Detect which cell encompasses the target text, then output its [X, Y] center coordinate. 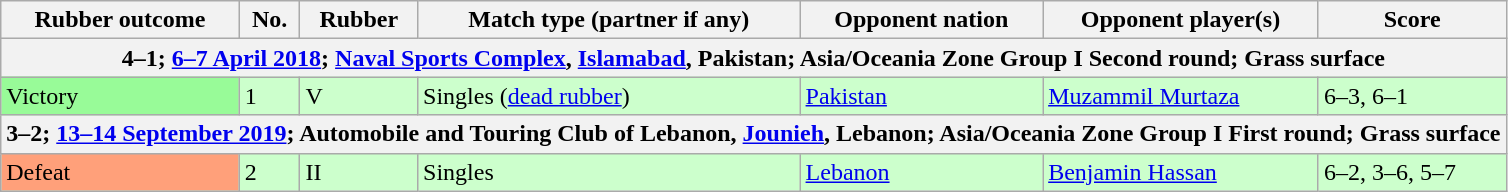
Singles (dead rubber) [610, 96]
Muzammil Murtaza [1181, 96]
Rubber [359, 20]
Defeat [120, 172]
Rubber outcome [120, 20]
V [359, 96]
Victory [120, 96]
3–2; 13–14 September 2019; Automobile and Touring Club of Lebanon, Jounieh, Lebanon; Asia/Oceania Zone Group I First round; Grass surface [754, 134]
Lebanon [922, 172]
Opponent player(s) [1181, 20]
Benjamin Hassan [1181, 172]
6–2, 3–6, 5–7 [1412, 172]
II [359, 172]
Opponent nation [922, 20]
4–1; 6–7 April 2018; Naval Sports Complex, Islamabad, Pakistan; Asia/Oceania Zone Group I Second round; Grass surface [754, 58]
Pakistan [922, 96]
1 [270, 96]
No. [270, 20]
2 [270, 172]
Match type (partner if any) [610, 20]
6–3, 6–1 [1412, 96]
Score [1412, 20]
Singles [610, 172]
